Output the (x, y) coordinate of the center of the cell containing the given text.  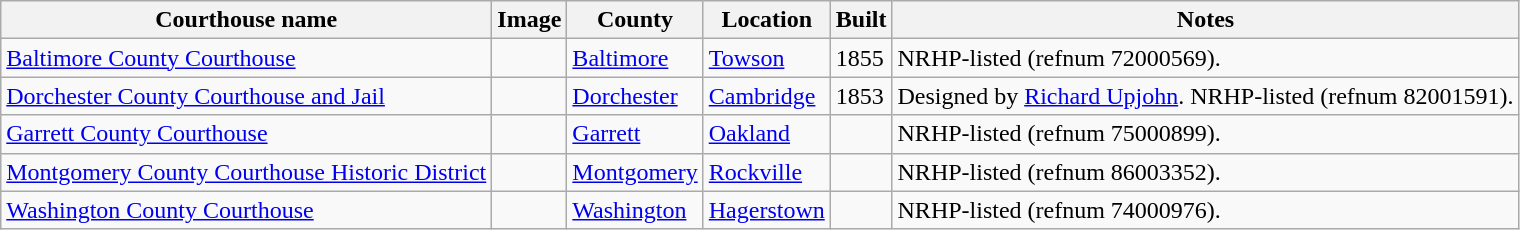
Oakland (766, 134)
NRHP-listed (refnum 86003352). (1206, 172)
NRHP-listed (refnum 72000569). (1206, 58)
Montgomery County Courthouse Historic District (246, 172)
Garrett (635, 134)
Designed by Richard Upjohn. NRHP-listed (refnum 82001591). (1206, 96)
1853 (861, 96)
Built (861, 20)
Rockville (766, 172)
Washington County Courthouse (246, 210)
Washington (635, 210)
Towson (766, 58)
Location (766, 20)
Hagerstown (766, 210)
Notes (1206, 20)
Cambridge (766, 96)
Courthouse name (246, 20)
Baltimore County Courthouse (246, 58)
Dorchester County Courthouse and Jail (246, 96)
Garrett County Courthouse (246, 134)
NRHP-listed (refnum 74000976). (1206, 210)
County (635, 20)
Dorchester (635, 96)
1855 (861, 58)
Image (530, 20)
Baltimore (635, 58)
Montgomery (635, 172)
NRHP-listed (refnum 75000899). (1206, 134)
